Locate the cell with the specified text and output its [X, Y] center coordinate. 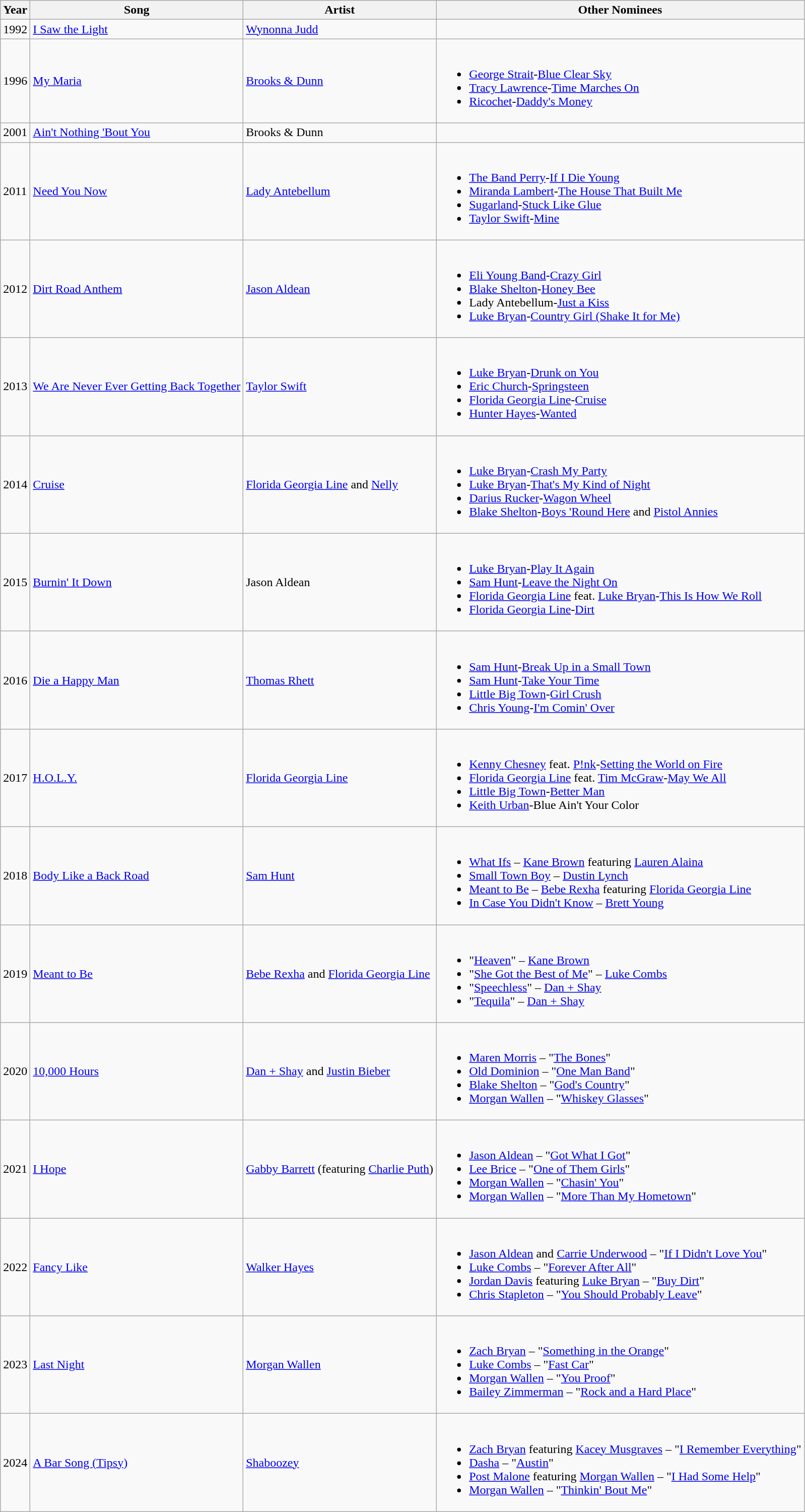
I Saw the Light [137, 29]
Other Nominees [620, 10]
2021 [15, 1169]
Dirt Road Anthem [137, 289]
My Maria [137, 81]
1992 [15, 29]
Maren Morris – "The Bones"Old Dominion – "One Man Band"Blake Shelton – "God's Country"Morgan Wallen – "Whiskey Glasses" [620, 1072]
A Bar Song (Tipsy) [137, 1463]
Walker Hayes [340, 1267]
2023 [15, 1365]
George Strait-Blue Clear SkyTracy Lawrence-Time Marches OnRicochet-Daddy's Money [620, 81]
Body Like a Back Road [137, 875]
Gabby Barrett (featuring Charlie Puth) [340, 1169]
Artist [340, 10]
Burnin' It Down [137, 582]
I Hope [137, 1169]
Thomas Rhett [340, 680]
2014 [15, 484]
H.O.L.Y. [137, 778]
2013 [15, 387]
Bebe Rexha and Florida Georgia Line [340, 973]
Florida Georgia Line and Nelly [340, 484]
10,000 Hours [137, 1072]
Sam Hunt-Break Up in a Small TownSam Hunt-Take Your TimeLittle Big Town-Girl CrushChris Young-I'm Comin' Over [620, 680]
Song [137, 10]
2018 [15, 875]
Luke Bryan-Play It AgainSam Hunt-Leave the Night OnFlorida Georgia Line feat. Luke Bryan-This Is How We RollFlorida Georgia Line-Dirt [620, 582]
Year [15, 10]
Meant to Be [137, 973]
The Band Perry-If I Die YoungMiranda Lambert-The House That Built MeSugarland-Stuck Like GlueTaylor Swift-Mine [620, 191]
Eli Young Band-Crazy GirlBlake Shelton-Honey BeeLady Antebellum-Just a KissLuke Bryan-Country Girl (Shake It for Me) [620, 289]
Florida Georgia Line [340, 778]
2001 [15, 133]
Zach Bryan – "Something in the Orange"Luke Combs – "Fast Car"Morgan Wallen – "You Proof"Bailey Zimmerman – "Rock and a Hard Place" [620, 1365]
Last Night [137, 1365]
Luke Bryan-Drunk on YouEric Church-SpringsteenFlorida Georgia Line-CruiseHunter Hayes-Wanted [620, 387]
Fancy Like [137, 1267]
Morgan Wallen [340, 1365]
"Heaven" – Kane Brown"She Got the Best of Me" – Luke Combs"Speechless" – Dan + Shay"Tequila" – Dan + Shay [620, 973]
Shaboozey [340, 1463]
Luke Bryan-Crash My PartyLuke Bryan-That's My Kind of NightDarius Rucker-Wagon WheelBlake Shelton-Boys 'Round Here and Pistol Annies [620, 484]
Dan + Shay and Justin Bieber [340, 1072]
2011 [15, 191]
Ain't Nothing 'Bout You [137, 133]
Cruise [137, 484]
Jason Aldean – "Got What I Got"Lee Brice – "One of Them Girls"Morgan Wallen – "Chasin' You"Morgan Wallen – "More Than My Hometown" [620, 1169]
Taylor Swift [340, 387]
2012 [15, 289]
2024 [15, 1463]
Sam Hunt [340, 875]
We Are Never Ever Getting Back Together [137, 387]
2022 [15, 1267]
Need You Now [137, 191]
2019 [15, 973]
Die a Happy Man [137, 680]
2015 [15, 582]
Wynonna Judd [340, 29]
1996 [15, 81]
2020 [15, 1072]
Lady Antebellum [340, 191]
2016 [15, 680]
2017 [15, 778]
